For the text-containing cell, return its midpoint in (x, y) coordinate format. 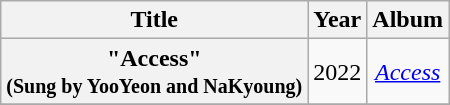
"Access"(Sung by YooYeon and NaKyoung) (154, 72)
2022 (338, 72)
Title (154, 20)
Year (338, 20)
Album (408, 20)
Access (408, 72)
